For the text-containing cell, return its midpoint in [X, Y] coordinate format. 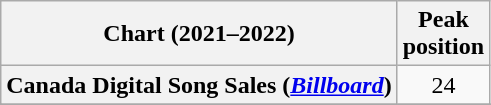
24 [443, 85]
Canada Digital Song Sales (Billboard) [199, 85]
Peakposition [443, 34]
Chart (2021–2022) [199, 34]
